From the cell containing the given text, extract its center point as (x, y) coordinate. 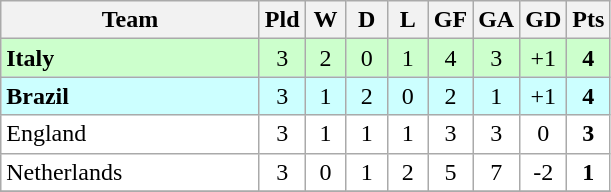
Brazil (130, 96)
5 (450, 172)
Pld (282, 20)
-2 (544, 172)
W (326, 20)
Pts (588, 20)
GA (496, 20)
GD (544, 20)
GF (450, 20)
Team (130, 20)
D (366, 20)
England (130, 134)
7 (496, 172)
Netherlands (130, 172)
L (408, 20)
Italy (130, 58)
